Identify which cell holds the provided text, then report its (x, y) central coordinate. 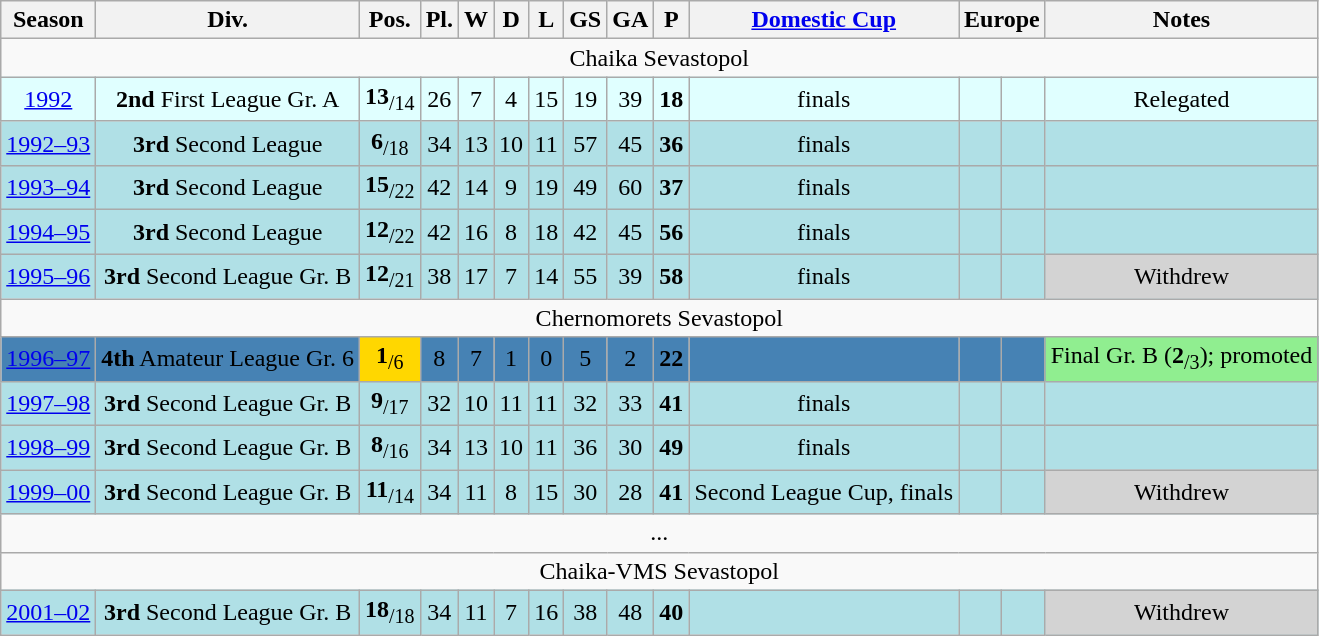
2 (630, 359)
GA (630, 20)
8/16 (390, 447)
... (660, 533)
1997–98 (48, 403)
Relegated (1182, 99)
Europe (1002, 20)
W (476, 20)
37 (672, 188)
D (512, 20)
Season (48, 20)
4 (512, 99)
5 (586, 359)
57 (586, 143)
9/17 (390, 403)
1993–94 (48, 188)
56 (672, 232)
1 (512, 359)
9 (512, 188)
Pos. (390, 20)
P (672, 20)
22 (672, 359)
Div. (228, 20)
1994–95 (48, 232)
Chaika-VMS Sevastopol (660, 571)
58 (672, 276)
0 (546, 359)
1996–97 (48, 359)
Notes (1182, 20)
12/22 (390, 232)
4th Amateur League Gr. 6 (228, 359)
GS (586, 20)
1995–96 (48, 276)
17 (476, 276)
33 (630, 403)
Domestic Cup (824, 20)
15/22 (390, 188)
28 (630, 492)
1998–99 (48, 447)
Final Gr. B (2/3); promoted (1182, 359)
40 (672, 612)
48 (630, 612)
Chaika Sevastopol (660, 58)
55 (586, 276)
13/14 (390, 99)
L (546, 20)
Second League Cup, finals (824, 492)
2nd First League Gr. A (228, 99)
1/6 (390, 359)
60 (630, 188)
26 (439, 99)
12/21 (390, 276)
Chernomorets Sevastopol (660, 318)
11/14 (390, 492)
18/18 (390, 612)
1992 (48, 99)
Pl. (439, 20)
2001–02 (48, 612)
1992–93 (48, 143)
1999–00 (48, 492)
6/18 (390, 143)
